Determine the (X, Y) coordinate at the center of the cell enclosing the given text.  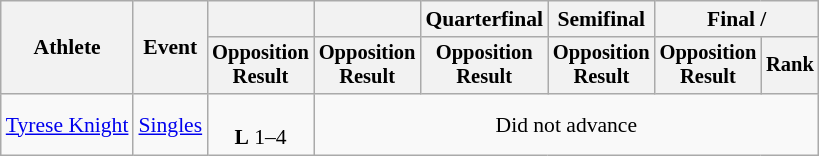
Athlete (68, 48)
L 1–4 (260, 124)
Quarterfinal (484, 19)
Tyrese Knight (68, 124)
Rank (790, 66)
Event (170, 48)
Did not advance (566, 124)
Semifinal (602, 19)
Singles (170, 124)
Final / (737, 19)
